Find where the given text appears and provide that cell's center as [X, Y] coordinate. 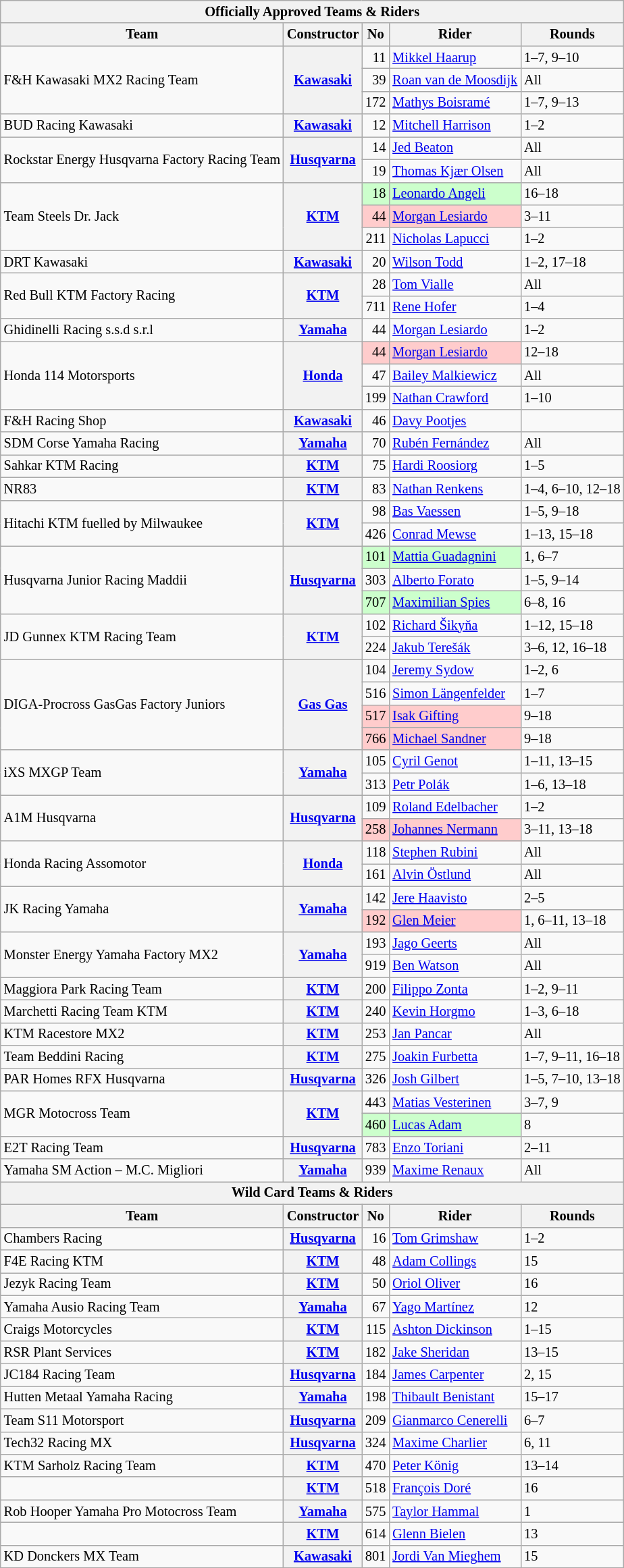
193 [375, 943]
Team Beddini Racing [142, 1057]
182 [375, 1352]
Stephen Rubini [455, 853]
1–7, 9–13 [572, 103]
1, 6–7 [572, 557]
Glen Meier [455, 921]
Roan van de Moosdijk [455, 80]
Alberto Forato [455, 580]
46 [375, 421]
Thibault Benistant [455, 1397]
Roland Edelbacher [455, 807]
109 [375, 807]
6, 11 [572, 1443]
Glenn Bielen [455, 1534]
1, 6–11, 13–18 [572, 921]
118 [375, 853]
15–17 [572, 1397]
240 [375, 1011]
Enzo Toriani [455, 1147]
KD Donckers MX Team [142, 1557]
Mikkel Haarup [455, 57]
224 [375, 648]
E2T Racing Team [142, 1147]
Petr Polák [455, 784]
1–4, 6–10, 12–18 [572, 489]
Tom Vialle [455, 284]
3–11, 13–18 [572, 830]
Nicholas Lapucci [455, 239]
199 [375, 398]
70 [375, 443]
BUD Racing Kawasaki [142, 126]
Yamaha Ausio Racing Team [142, 1307]
James Carpenter [455, 1375]
6–8, 16 [572, 602]
Officially Approved Teams & Riders [312, 11]
3–11 [572, 216]
Husqvarna Junior Racing Maddii [142, 579]
JD Gunnex KTM Racing Team [142, 636]
324 [375, 1443]
13–14 [572, 1465]
A1M Husqvarna [142, 818]
Gianmarco Cenerelli [455, 1420]
209 [375, 1420]
Jago Geerts [455, 943]
KTM Sarholz Racing Team [142, 1465]
198 [375, 1397]
1–10 [572, 398]
Tom Grimshaw [455, 1239]
104 [375, 670]
Josh Gilbert [455, 1079]
1–15 [572, 1329]
3–6, 12, 16–18 [572, 648]
1–3, 6–18 [572, 1011]
Joakin Furbetta [455, 1057]
DRT Kawasaki [142, 262]
Maggiora Park Racing Team [142, 989]
2, 15 [572, 1375]
1–2, 9–11 [572, 989]
711 [375, 307]
614 [375, 1534]
Matias Vesterinen [455, 1102]
18 [375, 194]
1–5, 9–14 [572, 580]
518 [375, 1488]
192 [375, 921]
707 [375, 602]
Leonardo Angeli [455, 194]
Lucas Adam [455, 1125]
Rene Hofer [455, 307]
PAR Homes RFX Husqvarna [142, 1079]
Simon Längenfelder [455, 693]
1–7 [572, 693]
1 [572, 1511]
Team Steels Dr. Jack [142, 216]
1–12, 15–18 [572, 625]
Ghidinelli Racing s.s.d s.r.l [142, 330]
Ashton Dickinson [455, 1329]
Jan Pancar [455, 1034]
443 [375, 1102]
516 [375, 693]
75 [375, 466]
Maxime Renaux [455, 1170]
1–2, 6 [572, 670]
Michael Sandner [455, 738]
20 [375, 262]
F&H Racing Shop [142, 421]
1–2, 17–18 [572, 262]
Bas Vaessen [455, 512]
939 [375, 1170]
Sahkar KTM Racing [142, 466]
16–18 [572, 194]
1–5, 7–10, 13–18 [572, 1079]
Maxime Charlier [455, 1443]
1–7, 9–11, 16–18 [572, 1057]
161 [375, 875]
1–7, 9–10 [572, 57]
Wilson Todd [455, 262]
28 [375, 284]
Nathan Crawford [455, 398]
Honda Racing Assomotor [142, 864]
Cyril Genot [455, 761]
2–11 [572, 1147]
102 [375, 625]
KTM Racestore MX2 [142, 1034]
275 [375, 1057]
Kevin Horgmo [455, 1011]
919 [375, 966]
517 [375, 716]
470 [375, 1465]
Red Bull KTM Factory Racing [142, 296]
RSR Plant Services [142, 1352]
211 [375, 239]
Peter König [455, 1465]
Bailey Malkiewicz [455, 375]
Jezyk Racing Team [142, 1284]
Isak Gifting [455, 716]
MGR Motocross Team [142, 1114]
766 [375, 738]
Jed Beaton [455, 148]
83 [375, 489]
Rob Hooper Yamaha Pro Motocross Team [142, 1511]
11 [375, 57]
6–7 [572, 1420]
Gas Gas [323, 705]
Thomas Kjær Olsen [455, 171]
Marchetti Racing Team KTM [142, 1011]
Ben Watson [455, 966]
50 [375, 1284]
142 [375, 898]
iXS MXGP Team [142, 772]
Taylor Hammal [455, 1511]
Hitachi KTM fuelled by Milwaukee [142, 522]
2–5 [572, 898]
Jake Sheridan [455, 1352]
Johannes Nermann [455, 830]
Wild Card Teams & Riders [312, 1193]
Hutten Metaal Yamaha Racing [142, 1397]
Mathys Boisramé [455, 103]
Jeremy Sydow [455, 670]
1–6, 13–18 [572, 784]
253 [375, 1034]
Nathan Renkens [455, 489]
Conrad Mewse [455, 534]
101 [375, 557]
184 [375, 1375]
67 [375, 1307]
14 [375, 148]
Richard Šikyňa [455, 625]
13 [572, 1534]
783 [375, 1147]
172 [375, 103]
801 [375, 1557]
313 [375, 784]
Alvin Östlund [455, 875]
Monster Energy Yamaha Factory MX2 [142, 954]
Filippo Zonta [455, 989]
105 [375, 761]
Jakub Terešák [455, 648]
303 [375, 580]
Rubén Fernández [455, 443]
98 [375, 512]
JK Racing Yamaha [142, 909]
Rockstar Energy Husqvarna Factory Racing Team [142, 159]
Mitchell Harrison [455, 126]
Craigs Motorcycles [142, 1329]
F4E Racing KTM [142, 1261]
258 [375, 830]
Adam Collings [455, 1261]
F&H Kawasaki MX2 Racing Team [142, 80]
NR83 [142, 489]
1–13, 15–18 [572, 534]
François Doré [455, 1488]
Davy Pootjes [455, 421]
Mattia Guadagnini [455, 557]
8 [572, 1125]
1–5 [572, 466]
Jere Haavisto [455, 898]
JC184 Racing Team [142, 1375]
Yago Martínez [455, 1307]
Team S11 Motorsport [142, 1420]
Maximilian Spies [455, 602]
3–7, 9 [572, 1102]
Hardi Roosiorg [455, 466]
Tech32 Racing MX [142, 1443]
1–11, 13–15 [572, 761]
39 [375, 80]
Honda 114 Motorsports [142, 375]
575 [375, 1511]
200 [375, 989]
12–18 [572, 352]
Jordi Van Mieghem [455, 1557]
Oriol Oliver [455, 1284]
426 [375, 534]
19 [375, 171]
1–5, 9–18 [572, 512]
Yamaha SM Action – M.C. Migliori [142, 1170]
460 [375, 1125]
48 [375, 1261]
SDM Corse Yamaha Racing [142, 443]
115 [375, 1329]
DIGA-Procross GasGas Factory Juniors [142, 705]
1–4 [572, 307]
13–15 [572, 1352]
Chambers Racing [142, 1239]
326 [375, 1079]
47 [375, 375]
